Search for the cell housing the specified text and yield its [x, y] center coordinate. 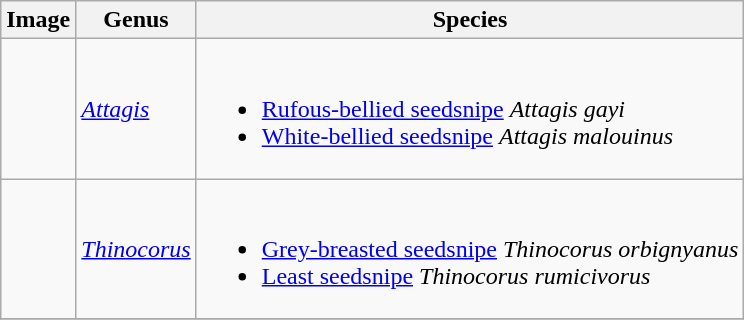
Rufous-bellied seedsnipe Attagis gayiWhite-bellied seedsnipe Attagis malouinus [470, 109]
Thinocorus [136, 249]
Grey-breasted seedsnipe Thinocorus orbignyanusLeast seedsnipe Thinocorus rumicivorus [470, 249]
Attagis [136, 109]
Species [470, 20]
Genus [136, 20]
Image [38, 20]
